Search for the cell housing the specified text and yield its (x, y) center coordinate. 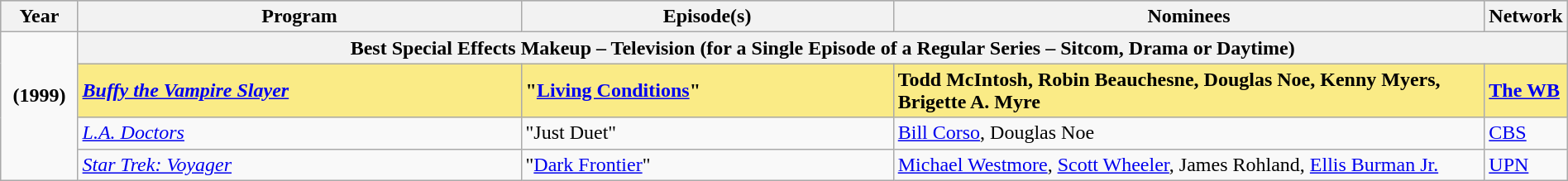
Program (299, 17)
(1999) (40, 106)
Episode(s) (707, 17)
"Dark Frontier" (707, 164)
Nominees (1189, 17)
L.A. Doctors (299, 133)
Michael Westmore, Scott Wheeler, James Rohland, Ellis Burman Jr. (1189, 164)
"Living Conditions" (707, 91)
Buffy the Vampire Slayer (299, 91)
Year (40, 17)
Network (1526, 17)
UPN (1526, 164)
CBS (1526, 133)
Best Special Effects Makeup – Television (for a Single Episode of a Regular Series – Sitcom, Drama or Daytime) (822, 48)
Todd McIntosh, Robin Beauchesne, Douglas Noe, Kenny Myers, Brigette A. Myre (1189, 91)
Star Trek: Voyager (299, 164)
Bill Corso, Douglas Noe (1189, 133)
The WB (1526, 91)
"Just Duet" (707, 133)
